For the text-containing cell, return its midpoint in [x, y] coordinate format. 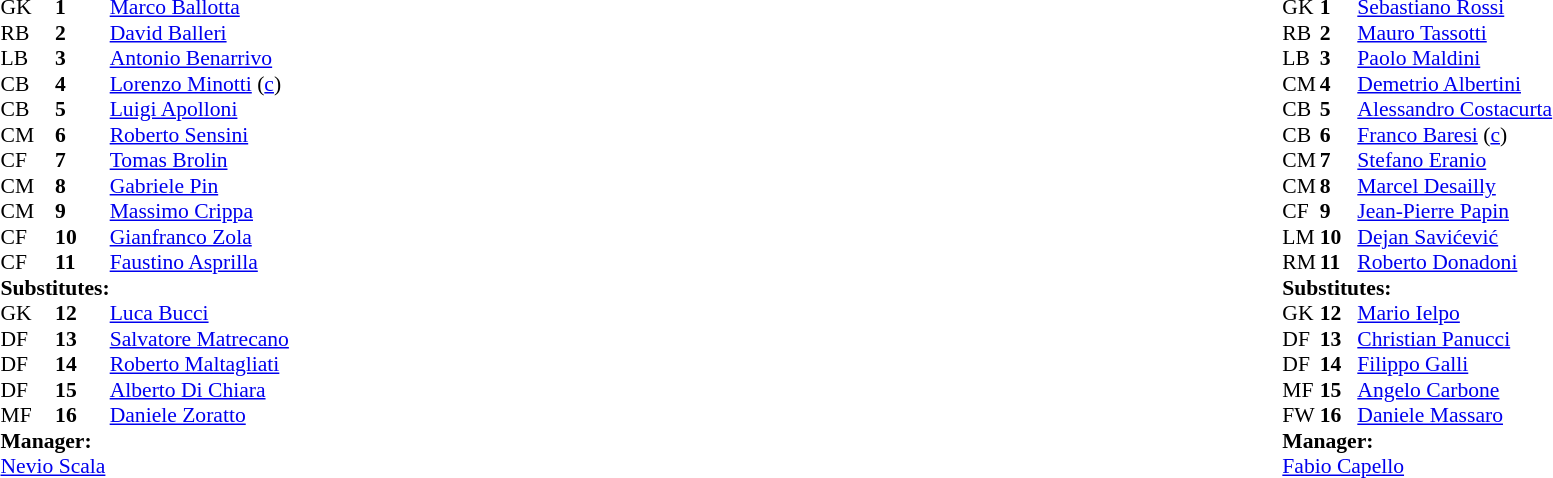
Stefano Eranio [1454, 161]
Dejan Savićević [1454, 237]
Jean-Pierre Papin [1454, 211]
Paolo Maldini [1454, 59]
Roberto Donadoni [1454, 263]
Luigi Apolloni [200, 109]
Mauro Tassotti [1454, 33]
Roberto Maltagliati [200, 365]
FW [1301, 415]
Marcel Desailly [1454, 186]
Christian Panucci [1454, 339]
RM [1301, 263]
Massimo Crippa [200, 211]
David Balleri [200, 33]
Gabriele Pin [200, 186]
Alessandro Costacurta [1454, 109]
Daniele Zoratto [200, 415]
Gianfranco Zola [200, 237]
Antonio Benarrivo [200, 59]
Faustino Asprilla [200, 263]
Luca Bucci [200, 313]
Daniele Massaro [1454, 415]
Mario Ielpo [1454, 313]
Salvatore Matrecano [200, 339]
Franco Baresi (c) [1454, 135]
Filippo Galli [1454, 365]
Roberto Sensini [200, 135]
LM [1301, 237]
Angelo Carbone [1454, 390]
Demetrio Albertini [1454, 84]
Alberto Di Chiara [200, 390]
Lorenzo Minotti (c) [200, 84]
Tomas Brolin [200, 161]
